Output the [X, Y] coordinate of the center of the cell containing the given text.  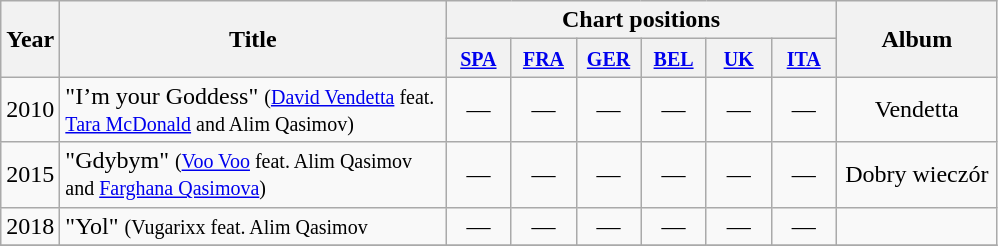
Year [30, 39]
GER [608, 58]
2018 [30, 226]
Vendetta [916, 110]
Dobry wieczór [916, 174]
ITA [804, 58]
FRA [544, 58]
SPA [478, 58]
UK [738, 58]
2010 [30, 110]
Album [916, 39]
Chart positions [641, 20]
"Yol" (Vugarixx feat. Alim Qasimov [253, 226]
"Gdybym" (Voo Voo feat. Alim Qasimov and Farghana Qasimova) [253, 174]
Title [253, 39]
2015 [30, 174]
BEL [674, 58]
"I’m your Goddess" (David Vendetta feat. Tara McDonald and Alim Qasimov) [253, 110]
